Provide the (x, y) coordinate of the cell's center where the given text is located.  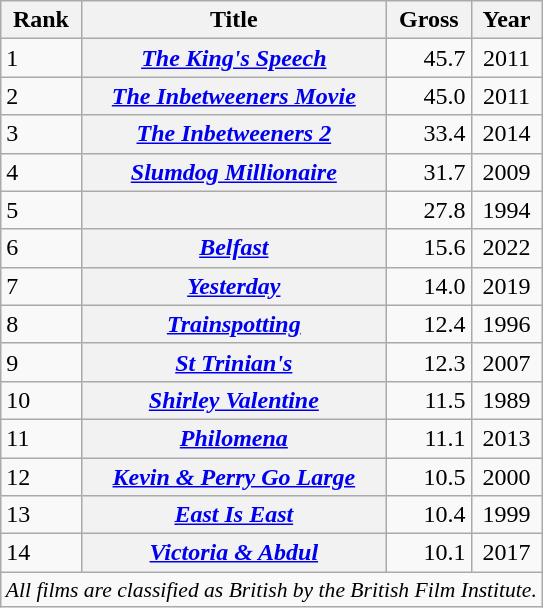
4 (41, 172)
31.7 (430, 172)
9 (41, 362)
10.1 (430, 553)
All films are classified as British by the British Film Institute. (272, 590)
33.4 (430, 134)
11.5 (430, 400)
The Inbetweeners Movie (234, 96)
13 (41, 515)
10.4 (430, 515)
Slumdog Millionaire (234, 172)
2007 (506, 362)
45.0 (430, 96)
Gross (430, 20)
1996 (506, 324)
Kevin & Perry Go Large (234, 477)
2017 (506, 553)
Philomena (234, 438)
East Is East (234, 515)
2 (41, 96)
15.6 (430, 248)
Rank (41, 20)
2000 (506, 477)
10 (41, 400)
Belfast (234, 248)
14 (41, 553)
Shirley Valentine (234, 400)
1999 (506, 515)
Year (506, 20)
Trainspotting (234, 324)
45.7 (430, 58)
1989 (506, 400)
8 (41, 324)
1994 (506, 210)
3 (41, 134)
Victoria & Abdul (234, 553)
12.4 (430, 324)
The Inbetweeners 2 (234, 134)
11 (41, 438)
12.3 (430, 362)
2013 (506, 438)
2009 (506, 172)
2014 (506, 134)
Title (234, 20)
27.8 (430, 210)
Yesterday (234, 286)
1 (41, 58)
7 (41, 286)
11.1 (430, 438)
14.0 (430, 286)
10.5 (430, 477)
2019 (506, 286)
12 (41, 477)
2022 (506, 248)
St Trinian's (234, 362)
5 (41, 210)
6 (41, 248)
The King's Speech (234, 58)
